Return (x, y) of the center of cell containing provided text 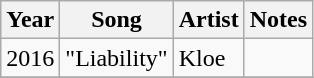
Notes (278, 20)
Song (116, 20)
Artist (208, 20)
2016 (30, 58)
Kloe (208, 58)
"Liability" (116, 58)
Year (30, 20)
